Locate the cell with the specified text and output its [x, y] center coordinate. 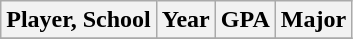
Major [313, 20]
Year [186, 20]
GPA [245, 20]
Player, School [79, 20]
